Scan for the cell matching the given text and deliver its [x, y] coordinate at center. 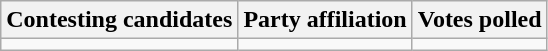
Votes polled [480, 20]
Party affiliation [325, 20]
Contesting candidates [120, 20]
